Find where the given text appears and provide that cell's center as [x, y] coordinate. 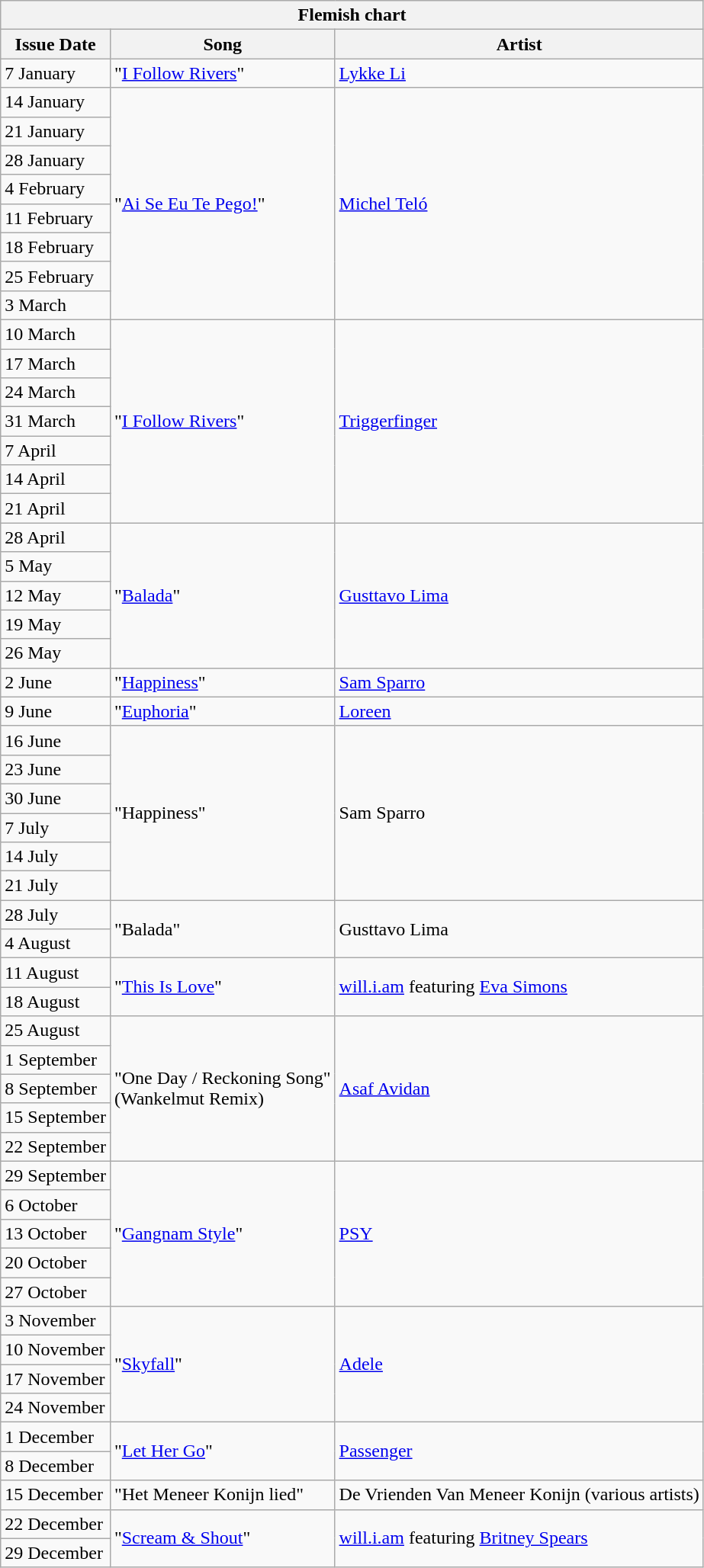
"Het Meneer Konijn lied" [223, 1495]
De Vrienden Van Meneer Konijn (various artists) [519, 1495]
11 August [56, 973]
24 November [56, 1408]
20 October [56, 1262]
21 July [56, 886]
28 July [56, 915]
15 September [56, 1117]
29 September [56, 1175]
"Ai Se Eu Te Pego!" [223, 204]
Triggerfinger [519, 421]
10 November [56, 1350]
Asaf Avidan [519, 1089]
13 October [56, 1233]
10 March [56, 334]
2 June [56, 682]
4 February [56, 189]
25 February [56, 276]
Artist [519, 44]
15 December [56, 1495]
9 June [56, 711]
19 May [56, 624]
28 April [56, 537]
16 June [56, 740]
29 December [56, 1553]
1 September [56, 1060]
14 January [56, 102]
"Skyfall" [223, 1364]
31 March [56, 422]
25 August [56, 1031]
3 March [56, 305]
3 November [56, 1321]
17 March [56, 364]
Adele [519, 1364]
"Scream & Shout" [223, 1538]
28 January [56, 160]
12 May [56, 595]
7 April [56, 451]
26 May [56, 653]
17 November [56, 1379]
"Euphoria" [223, 711]
"This Is Love" [223, 987]
1 December [56, 1437]
Song [223, 44]
21 April [56, 508]
18 August [56, 1002]
will.i.am featuring Britney Spears [519, 1538]
Flemish chart [352, 15]
24 March [56, 393]
Issue Date [56, 44]
14 April [56, 479]
22 December [56, 1524]
27 October [56, 1292]
5 May [56, 566]
7 January [56, 73]
8 September [56, 1089]
4 August [56, 944]
14 July [56, 857]
8 December [56, 1466]
7 July [56, 827]
"One Day / Reckoning Song" (Wankelmut Remix) [223, 1089]
30 June [56, 798]
6 October [56, 1204]
21 January [56, 131]
Michel Teló [519, 204]
"Gangnam Style" [223, 1233]
23 June [56, 769]
18 February [56, 247]
will.i.am featuring Eva Simons [519, 987]
PSY [519, 1233]
11 February [56, 218]
22 September [56, 1146]
Loreen [519, 711]
Passenger [519, 1451]
Lykke Li [519, 73]
"Let Her Go" [223, 1451]
